Provide the [x, y] coordinate of the cell's center where the given text is located.  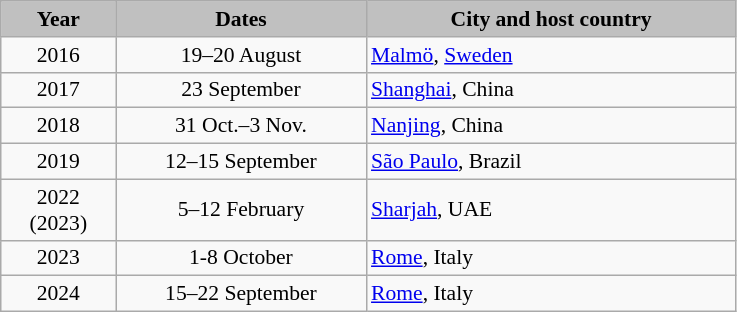
5–12 February [241, 210]
Dates [241, 19]
2022(2023) [58, 210]
31 Oct.–3 Nov. [241, 126]
12–15 September [241, 162]
Shanghai, China [551, 90]
15–22 September [241, 294]
2019 [58, 162]
Nanjing, China [551, 126]
City and host country [551, 19]
Year [58, 19]
23 September [241, 90]
2018 [58, 126]
2016 [58, 55]
2024 [58, 294]
1-8 October [241, 258]
2017 [58, 90]
19–20 August [241, 55]
Malmö, Sweden [551, 55]
São Paulo, Brazil [551, 162]
Sharjah, UAE [551, 210]
2023 [58, 258]
